Provide the (X, Y) coordinate of the cell's center where the given text is located.  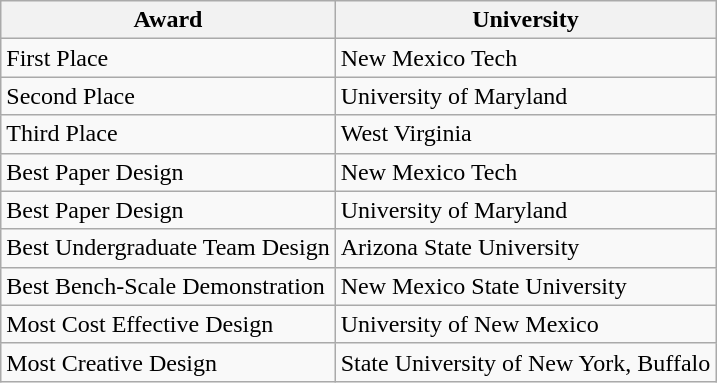
Most Cost Effective Design (168, 324)
Best Undergraduate Team Design (168, 248)
Arizona State University (526, 248)
Third Place (168, 134)
Award (168, 20)
Best Bench-Scale Demonstration (168, 286)
New Mexico State University (526, 286)
University (526, 20)
First Place (168, 58)
Most Creative Design (168, 362)
University of New Mexico (526, 324)
West Virginia (526, 134)
State University of New York, Buffalo (526, 362)
Second Place (168, 96)
